Extract the (X, Y) coordinate from the center of the cell holding the provided text.  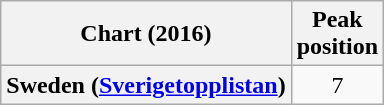
Chart (2016) (146, 34)
Peakposition (337, 34)
Sweden (Sverigetopplistan) (146, 85)
7 (337, 85)
